Output the (X, Y) coordinate of the center of the cell containing the given text.  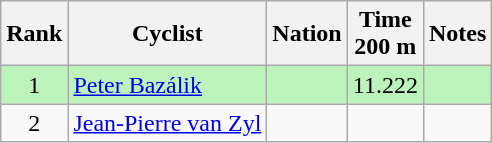
Peter Bazálik (168, 85)
Rank (34, 34)
2 (34, 123)
Nation (307, 34)
Time200 m (385, 34)
Jean-Pierre van Zyl (168, 123)
1 (34, 85)
Notes (457, 34)
11.222 (385, 85)
Cyclist (168, 34)
